Provide the (X, Y) coordinate of the cell's center where the given text is located.  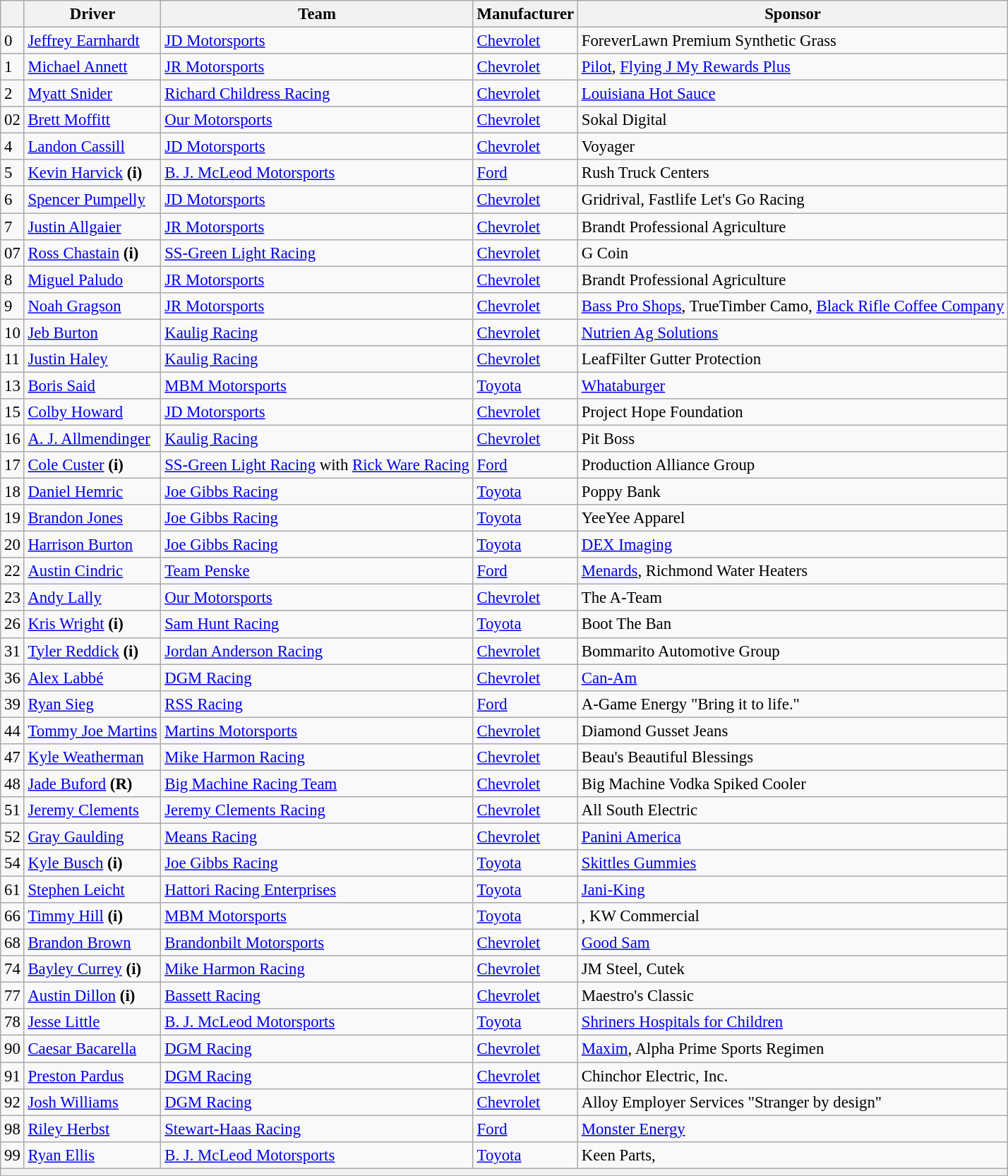
Kyle Busch (i) (92, 863)
Justin Allgaier (92, 227)
52 (13, 836)
Jade Buford (R) (92, 784)
A-Game Energy "Bring it to life." (792, 704)
Brett Moffitt (92, 120)
17 (13, 465)
Jesse Little (92, 1023)
Kris Wright (i) (92, 625)
, KW Commercial (792, 916)
Jeremy Clements Racing (317, 810)
Bass Pro Shops, TrueTimber Camo, Black Rifle Coffee Company (792, 306)
Tyler Reddick (i) (92, 651)
SS-Green Light Racing (317, 253)
SS-Green Light Racing with Rick Ware Racing (317, 465)
Michael Annett (92, 67)
A. J. Allmendinger (92, 438)
44 (13, 731)
Brandon Brown (92, 943)
Monster Energy (792, 1129)
1 (13, 67)
G Coin (792, 253)
Kyle Weatherman (92, 757)
91 (13, 1076)
Bayley Currey (i) (92, 969)
Big Machine Racing Team (317, 784)
23 (13, 598)
90 (13, 1049)
19 (13, 518)
Maestro's Classic (792, 996)
10 (13, 332)
77 (13, 996)
Maxim, Alpha Prime Sports Regimen (792, 1049)
Bassett Racing (317, 996)
6 (13, 200)
66 (13, 916)
Gray Gaulding (92, 836)
15 (13, 412)
Noah Gragson (92, 306)
Jeffrey Earnhardt (92, 41)
Caesar Bacarella (92, 1049)
Colby Howard (92, 412)
Landon Cassill (92, 147)
5 (13, 173)
51 (13, 810)
Kevin Harvick (i) (92, 173)
Hattori Racing Enterprises (317, 890)
Manufacturer (525, 14)
8 (13, 280)
74 (13, 969)
Poppy Bank (792, 492)
Boot The Ban (792, 625)
Spencer Pumpelly (92, 200)
18 (13, 492)
Gridrival, Fastlife Let's Go Racing (792, 200)
13 (13, 385)
Tommy Joe Martins (92, 731)
68 (13, 943)
All South Electric (792, 810)
Chinchor Electric, Inc. (792, 1076)
Keen Parts, (792, 1155)
92 (13, 1102)
Richard Childress Racing (317, 94)
Whataburger (792, 385)
61 (13, 890)
Pit Boss (792, 438)
Riley Herbst (92, 1129)
Rush Truck Centers (792, 173)
Jani-King (792, 890)
Jeb Burton (92, 332)
Sponsor (792, 14)
Boris Said (92, 385)
Ross Chastain (i) (92, 253)
31 (13, 651)
2 (13, 94)
Martins Motorsports (317, 731)
02 (13, 120)
RSS Racing (317, 704)
Team Penske (317, 571)
0 (13, 41)
Austin Dillon (i) (92, 996)
78 (13, 1023)
Sam Hunt Racing (317, 625)
Panini America (792, 836)
Nutrien Ag Solutions (792, 332)
Stewart-Haas Racing (317, 1129)
ForeverLawn Premium Synthetic Grass (792, 41)
48 (13, 784)
Team (317, 14)
Miguel Paludo (92, 280)
Myatt Snider (92, 94)
11 (13, 359)
YeeYee Apparel (792, 518)
Can-Am (792, 678)
Ryan Ellis (92, 1155)
Stephen Leicht (92, 890)
Preston Pardus (92, 1076)
Cole Custer (i) (92, 465)
Ryan Sieg (92, 704)
Skittles Gummies (792, 863)
Louisiana Hot Sauce (792, 94)
Harrison Burton (92, 545)
Pilot, Flying J My Rewards Plus (792, 67)
4 (13, 147)
Big Machine Vodka Spiked Cooler (792, 784)
Diamond Gusset Jeans (792, 731)
39 (13, 704)
Voyager (792, 147)
16 (13, 438)
Justin Haley (92, 359)
22 (13, 571)
Austin Cindric (92, 571)
Bommarito Automotive Group (792, 651)
47 (13, 757)
98 (13, 1129)
36 (13, 678)
Beau's Beautiful Blessings (792, 757)
Josh Williams (92, 1102)
26 (13, 625)
LeafFilter Gutter Protection (792, 359)
Jeremy Clements (92, 810)
DEX Imaging (792, 545)
Driver (92, 14)
Jordan Anderson Racing (317, 651)
Menards, Richmond Water Heaters (792, 571)
Production Alliance Group (792, 465)
54 (13, 863)
Brandon Jones (92, 518)
Means Racing (317, 836)
Brandonbilt Motorsports (317, 943)
Timmy Hill (i) (92, 916)
9 (13, 306)
99 (13, 1155)
7 (13, 227)
07 (13, 253)
The A-Team (792, 598)
Alex Labbé (92, 678)
Shriners Hospitals for Children (792, 1023)
20 (13, 545)
Sokal Digital (792, 120)
Alloy Employer Services "Stranger by design" (792, 1102)
Daniel Hemric (92, 492)
Project Hope Foundation (792, 412)
JM Steel, Cutek (792, 969)
Andy Lally (92, 598)
Good Sam (792, 943)
